Locate the cell with the specified text and output its [X, Y] center coordinate. 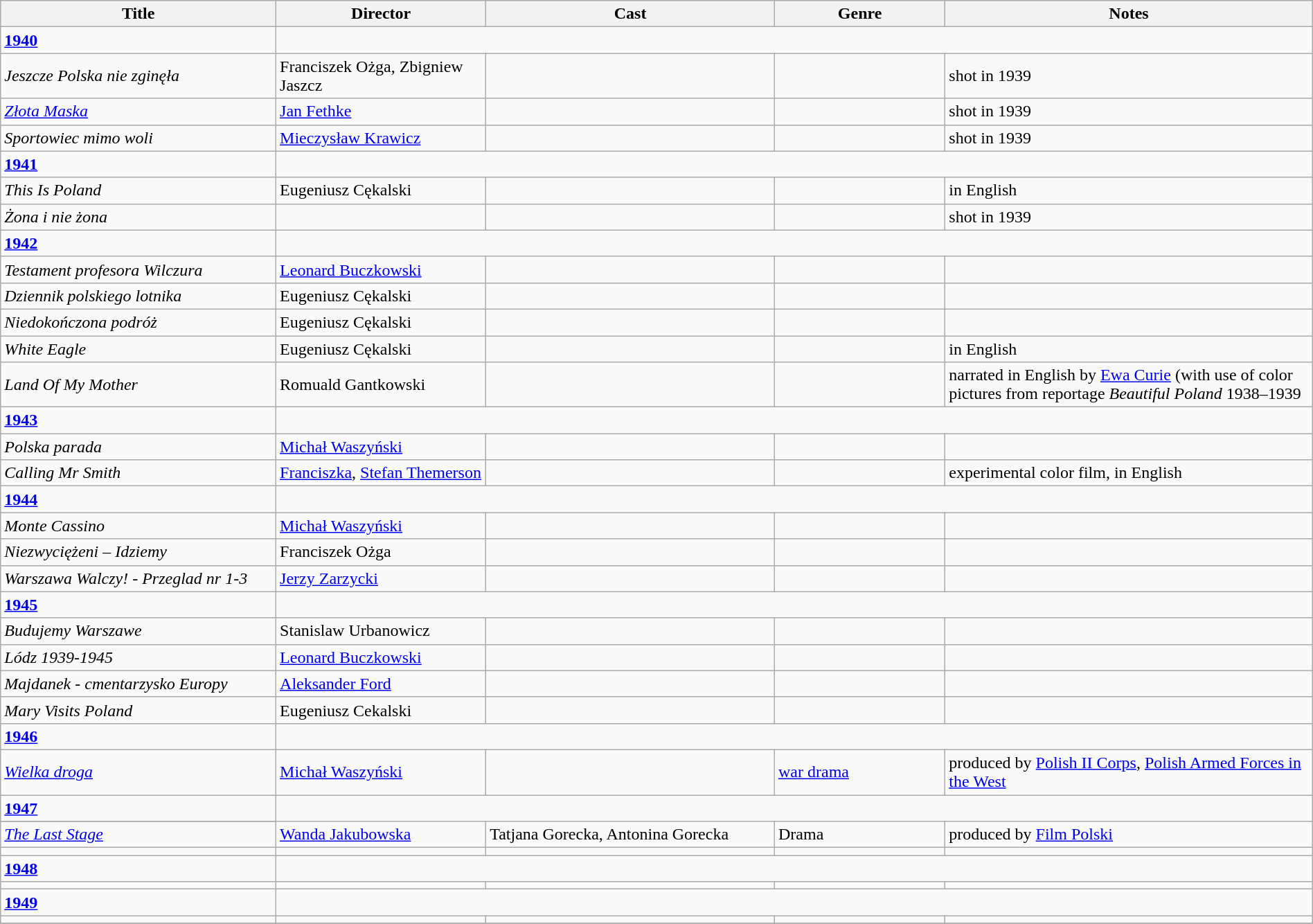
Notes [1129, 14]
Wanda Jakubowska [381, 835]
Calling Mr Smith [139, 473]
White Eagle [139, 348]
Wielka droga [139, 772]
Jerzy Zarzycki [381, 578]
1945 [139, 605]
Title [139, 14]
Mary Visits Poland [139, 710]
Lódz 1939-1945 [139, 657]
experimental color film, in English [1129, 473]
Niezwyciężeni – Idziemy [139, 552]
1948 [139, 869]
Jan Fethke [381, 112]
Genre [859, 14]
1940 [139, 40]
1943 [139, 420]
Franciszka, Stefan Themerson [381, 473]
Monte Cassino [139, 526]
narrated in English by Ewa Curie (with use of color pictures from reportage Beautiful Poland 1938–1939 [1129, 385]
Złota Maska [139, 112]
Mieczysław Krawicz [381, 138]
1947 [139, 808]
produced by Film Polski [1129, 835]
Majdanek - cmentarzysko Europy [139, 684]
Franciszek Ożga [381, 552]
1946 [139, 736]
Polska parada [139, 447]
Eugeniusz Cekalski [381, 710]
Żona i nie żona [139, 217]
Dziennik polskiego lotnika [139, 296]
Cast [630, 14]
Niedokończona podróż [139, 322]
This Is Poland [139, 190]
The Last Stage [139, 835]
Aleksander Ford [381, 684]
Director [381, 14]
Budujemy Warszawe [139, 631]
1941 [139, 164]
Sportowiec mimo woli [139, 138]
1942 [139, 243]
war drama [859, 772]
Testament profesora Wilczura [139, 269]
Land Of My Mother [139, 385]
Jeszcze Polska nie zginęła [139, 76]
Drama [859, 835]
Franciszek Ożga, Zbigniew Jaszcz [381, 76]
1949 [139, 903]
1944 [139, 499]
Warszawa Walczy! - Przeglad nr 1-3 [139, 578]
Romuald Gantkowski [381, 385]
Stanislaw Urbanowicz [381, 631]
Tatjana Gorecka, Antonina Gorecka [630, 835]
produced by Polish II Corps, Polish Armed Forces in the West [1129, 772]
